Locate the cell with the specified text and output its (X, Y) center coordinate. 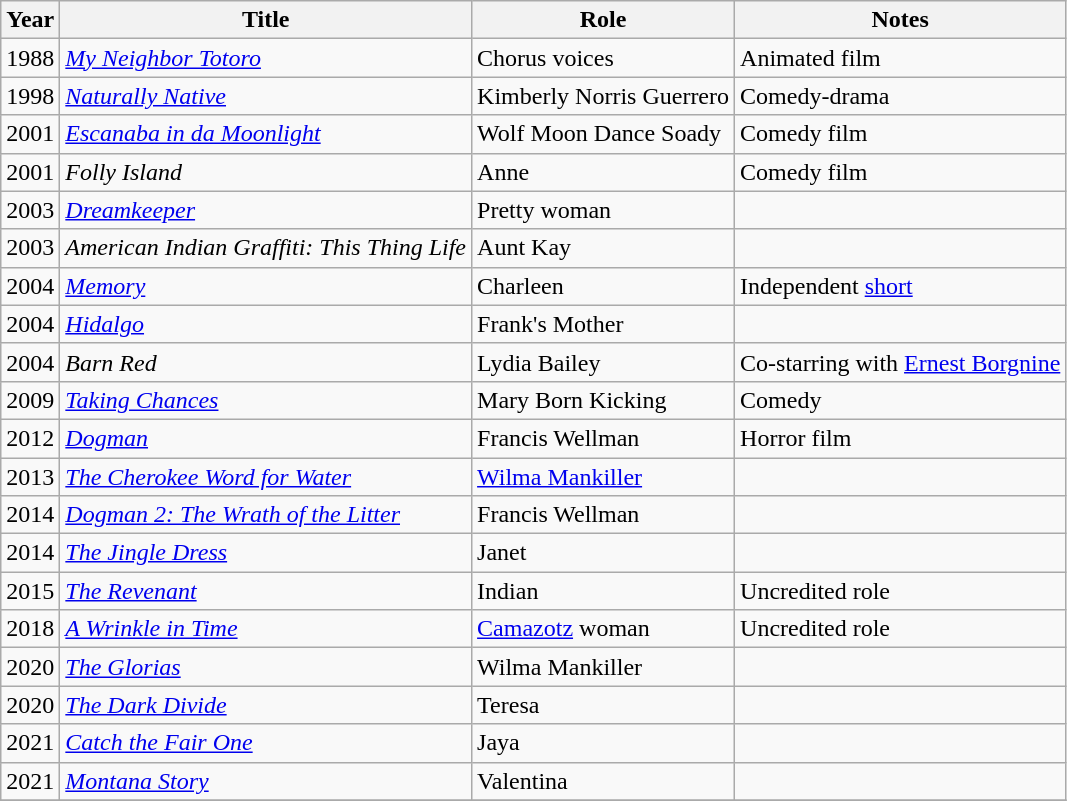
Teresa (604, 705)
Hidalgo (266, 324)
Folly Island (266, 172)
A Wrinkle in Time (266, 629)
Charleen (604, 286)
Title (266, 20)
Horror film (900, 438)
The Glorias (266, 667)
Wolf Moon Dance Soady (604, 134)
Indian (604, 591)
The Cherokee Word for Water (266, 477)
American Indian Graffiti: This Thing Life (266, 248)
Catch the Fair One (266, 743)
Comedy-drama (900, 96)
Naturally Native (266, 96)
Janet (604, 553)
1998 (30, 96)
My Neighbor Totoro (266, 58)
Valentina (604, 781)
Camazotz woman (604, 629)
Mary Born Kicking (604, 400)
The Revenant (266, 591)
Kimberly Norris Guerrero (604, 96)
2012 (30, 438)
Chorus voices (604, 58)
Pretty woman (604, 210)
1988 (30, 58)
The Jingle Dress (266, 553)
2015 (30, 591)
Lydia Bailey (604, 362)
Notes (900, 20)
Independent short (900, 286)
Anne (604, 172)
Taking Chances (266, 400)
Dreamkeeper (266, 210)
2018 (30, 629)
2009 (30, 400)
Animated film (900, 58)
Dogman 2: The Wrath of the Litter (266, 515)
Memory (266, 286)
Role (604, 20)
Barn Red (266, 362)
Jaya (604, 743)
Year (30, 20)
Aunt Kay (604, 248)
Escanaba in da Moonlight (266, 134)
Montana Story (266, 781)
Co-starring with Ernest Borgnine (900, 362)
The Dark Divide (266, 705)
Comedy (900, 400)
2013 (30, 477)
Frank's Mother (604, 324)
Dogman (266, 438)
